From the cell containing the given text, extract its center point as [x, y] coordinate. 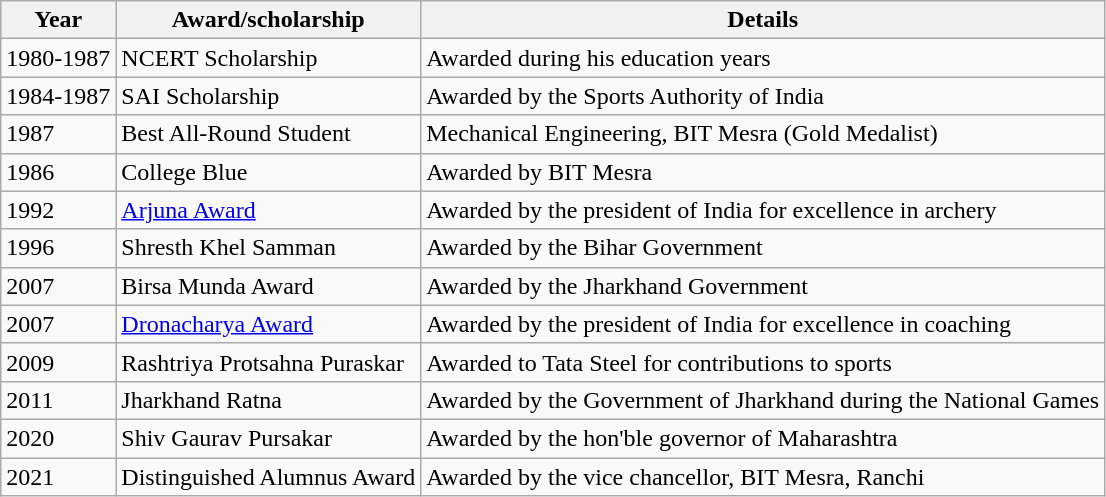
Awarded by the vice chancellor, BIT Mesra, Ranchi [763, 477]
College Blue [268, 172]
2020 [58, 438]
1992 [58, 210]
Awarded by the Jharkhand Government [763, 286]
Awarded to Tata Steel for contributions to sports [763, 362]
Awarded by BIT Mesra [763, 172]
1987 [58, 134]
Mechanical Engineering, BIT Mesra (Gold Medalist) [763, 134]
2011 [58, 400]
SAI Scholarship [268, 96]
Jharkhand Ratna [268, 400]
Distinguished Alumnus Award [268, 477]
Arjuna Award [268, 210]
Birsa Munda Award [268, 286]
Shresth Khel Samman [268, 248]
Year [58, 20]
Dronacharya Award [268, 324]
1980-1987 [58, 58]
Awarded by the Bihar Government [763, 248]
Award/scholarship [268, 20]
Details [763, 20]
1986 [58, 172]
1984-1987 [58, 96]
2009 [58, 362]
Awarded by the president of India for excellence in coaching [763, 324]
Awarded by the Sports Authority of India [763, 96]
Shiv Gaurav Pursakar [268, 438]
Awarded during his education years [763, 58]
1996 [58, 248]
2021 [58, 477]
Awarded by the hon'ble governor of Maharashtra [763, 438]
Awarded by the president of India for excellence in archery [763, 210]
Awarded by the Government of Jharkhand during the National Games [763, 400]
Best All-Round Student [268, 134]
NCERT Scholarship [268, 58]
Rashtriya Protsahna Puraskar [268, 362]
